For the text-containing cell, return its midpoint in (x, y) coordinate format. 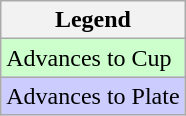
Advances to Plate (93, 96)
Advances to Cup (93, 58)
Legend (93, 20)
